Output the [x, y] coordinate of the center of the cell containing the given text.  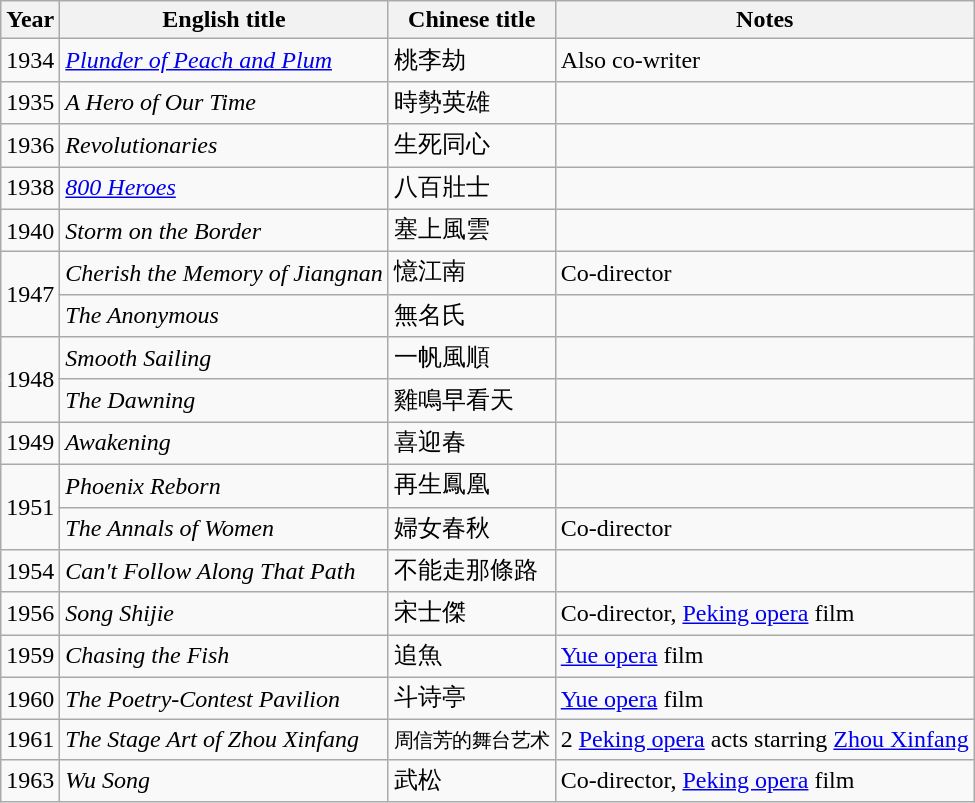
Phoenix Reborn [224, 486]
1935 [30, 102]
喜迎春 [472, 444]
追魚 [472, 656]
Cherish the Memory of Jiangnan [224, 274]
Awakening [224, 444]
八百壯士 [472, 188]
宋士傑 [472, 614]
Also co-writer [764, 60]
生死同心 [472, 146]
Can't Follow Along That Path [224, 572]
Wu Song [224, 780]
The Poetry-Contest Pavilion [224, 698]
婦女春秋 [472, 528]
Song Shijie [224, 614]
1960 [30, 698]
雞鳴早看天 [472, 400]
The Anonymous [224, 316]
2 Peking opera acts starring Zhou Xinfang [764, 740]
800 Heroes [224, 188]
塞上風雲 [472, 230]
1961 [30, 740]
憶江南 [472, 274]
周信芳的舞台艺术 [472, 740]
Plunder of Peach and Plum [224, 60]
The Dawning [224, 400]
Chinese title [472, 20]
時勢英雄 [472, 102]
不能走那條路 [472, 572]
Revolutionaries [224, 146]
1956 [30, 614]
1934 [30, 60]
A Hero of Our Time [224, 102]
1938 [30, 188]
1963 [30, 780]
English title [224, 20]
1951 [30, 506]
1940 [30, 230]
Chasing the Fish [224, 656]
無名氏 [472, 316]
The Stage Art of Zhou Xinfang [224, 740]
1936 [30, 146]
斗诗亭 [472, 698]
1948 [30, 380]
Year [30, 20]
1949 [30, 444]
Notes [764, 20]
桃李劫 [472, 60]
Smooth Sailing [224, 358]
再生鳳凰 [472, 486]
The Annals of Women [224, 528]
1959 [30, 656]
Storm on the Border [224, 230]
1954 [30, 572]
1947 [30, 294]
一帆風順 [472, 358]
武松 [472, 780]
